Provide the (X, Y) coordinate of the cell's center where the given text is located.  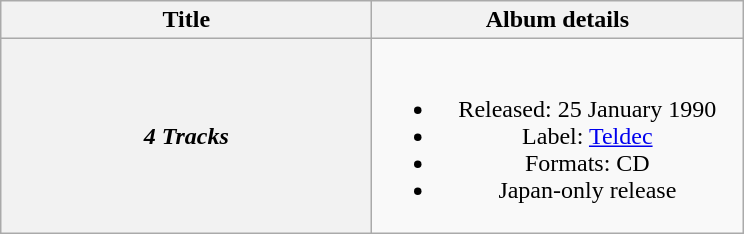
Album details (558, 20)
Title (186, 20)
4 Tracks (186, 136)
Released: 25 January 1990Label: TeldecFormats: CDJapan-only release (558, 136)
